Provide the [x, y] coordinate of the cell's center where the given text is located.  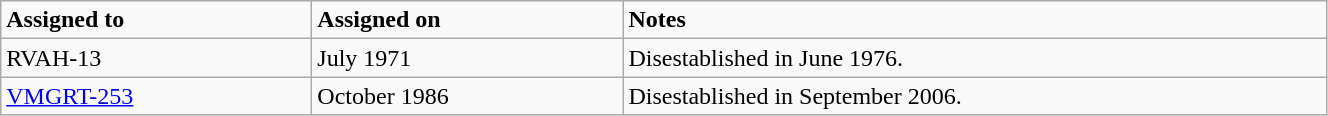
Disestablished in June 1976. [975, 58]
RVAH-13 [156, 58]
VMGRT-253 [156, 96]
Notes [975, 20]
Assigned to [156, 20]
July 1971 [468, 58]
October 1986 [468, 96]
Assigned on [468, 20]
Disestablished in September 2006. [975, 96]
